Extract the (X, Y) coordinate from the center of the cell holding the provided text.  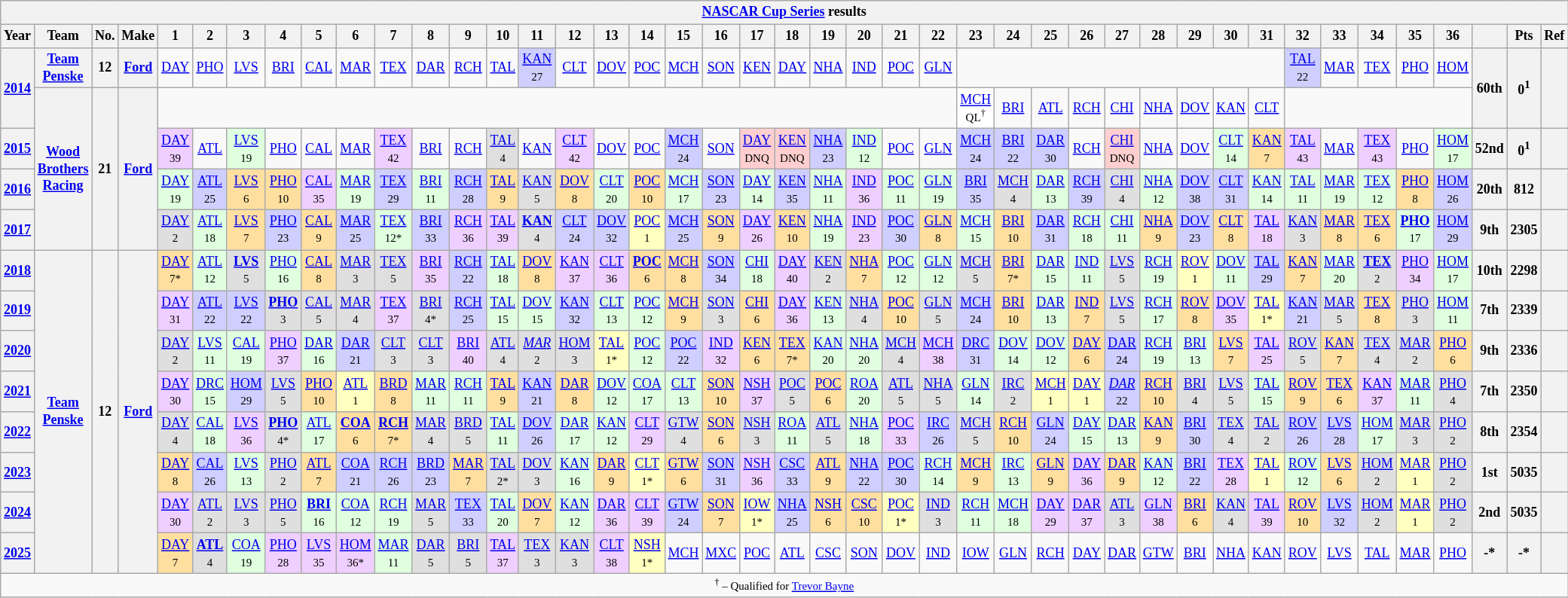
11 (536, 36)
IRC13 (1013, 472)
CAL9 (319, 230)
52nd (1489, 149)
DAYDNQ (756, 149)
IND36 (864, 190)
IOW1* (756, 513)
NHA22 (864, 472)
DOV32 (612, 230)
TAL4 (503, 149)
DAY26 (756, 230)
RCH28 (468, 190)
2017 (18, 230)
DAR8 (574, 392)
BRI4 (1195, 392)
CHI6 (756, 311)
18 (793, 36)
HOM36* (356, 554)
IND3 (938, 513)
RCH17 (1158, 311)
CAL8 (319, 270)
DAY29 (1050, 513)
CLT42 (574, 149)
DRC31 (976, 351)
TEX43 (1377, 149)
1 (176, 36)
LVS3 (246, 513)
PHO6 (1453, 351)
ROV26 (1303, 432)
CLT24 (574, 230)
2nd (1489, 513)
KEN (756, 68)
2339 (1524, 311)
DOV15 (536, 311)
BRI11 (431, 190)
TEX12 (1377, 190)
MAR8 (1340, 230)
2016 (18, 190)
† – Qualified for Trevor Bayne (784, 585)
2020 (18, 351)
Wood Brothers Racing (63, 169)
CLT20 (612, 190)
ROV1 (1195, 270)
KEN6 (756, 351)
COA17 (646, 392)
2018 (18, 270)
2023 (18, 472)
RCH14 (938, 472)
DAY7 (176, 554)
ROV5 (1303, 351)
DAR24 (1123, 351)
DAR15 (1050, 270)
PHO37 (283, 351)
CAL26 (210, 472)
BRD23 (431, 472)
POC22 (683, 351)
PHO28 (283, 554)
BRI30 (1195, 432)
SON9 (721, 230)
TAL29 (1267, 270)
2 (210, 36)
TEX8 (1377, 311)
BRD8 (393, 392)
ROV (1303, 554)
2019 (18, 311)
TAL43 (1303, 149)
NHA5 (938, 392)
2336 (1524, 351)
9 (468, 36)
NHA7 (864, 270)
GLN5 (938, 311)
1st (1489, 472)
BRI6 (1195, 513)
TEX28 (1231, 472)
CSC33 (793, 472)
CHI18 (756, 270)
22 (938, 36)
KAN27 (536, 68)
MCH8 (683, 270)
TEX7* (793, 351)
MCH17 (683, 190)
NHA25 (793, 513)
IND23 (864, 230)
NSH37 (756, 392)
CLT8 (1231, 230)
2021 (18, 392)
NHA19 (828, 230)
Year (18, 36)
KAN32 (574, 311)
TEX42 (393, 149)
NHA23 (828, 149)
CLT38 (612, 554)
DAR16 (319, 351)
TEX37 (393, 311)
SON34 (721, 270)
TAL2 (1267, 432)
CLT39 (646, 513)
34 (1377, 36)
Team (63, 36)
NHA4 (864, 311)
ATL9 (828, 472)
IND7 (1087, 311)
MXC (721, 554)
HOM26 (1453, 190)
No. (105, 36)
PHO8 (1415, 190)
KAN9 (1158, 432)
35 (1415, 36)
ATL22 (210, 311)
20 (864, 36)
TEX33 (468, 513)
COA6 (356, 432)
LVS13 (246, 472)
CHI4 (1123, 190)
24 (1013, 36)
COA21 (356, 472)
BRI13 (1195, 351)
DOV14 (1013, 351)
TEX2 (1377, 270)
TEX12* (393, 230)
CHI11 (1123, 230)
SON31 (721, 472)
ATL3 (1123, 513)
812 (1524, 190)
CLT29 (646, 432)
BRI16 (319, 513)
RCH18 (1087, 230)
Pts (1524, 36)
KEN10 (793, 230)
DAY8 (176, 472)
TAL20 (503, 513)
32 (1303, 36)
GLN38 (1158, 513)
NHA11 (828, 190)
NSH6 (828, 513)
ROV9 (1303, 392)
IOW (976, 554)
NSH1* (646, 554)
PHO17 (1415, 230)
MCH38 (938, 351)
60th (1489, 88)
ATL1 (356, 392)
POC11 (901, 190)
23 (976, 36)
TAL22 (1303, 68)
DAR31 (1050, 230)
ATL7 (319, 472)
CAL5 (319, 311)
MCH1 (1050, 392)
16 (721, 36)
DAY1 (1087, 392)
BRI5 (468, 554)
KAN5 (536, 190)
HOM (1453, 68)
8 (431, 36)
GTW6 (683, 472)
GTW4 (683, 432)
KENDNQ (793, 149)
BRI33 (431, 230)
BRD5 (468, 432)
PHO4 (1453, 392)
30 (1231, 36)
DAY31 (176, 311)
CLT14 (1231, 149)
LVS11 (210, 351)
PHO34 (1415, 270)
TEX5 (393, 270)
ATL25 (210, 190)
DAY4 (176, 432)
MCH15 (976, 230)
2305 (1524, 230)
LVS32 (1340, 513)
29 (1195, 36)
Ref (1554, 36)
ROV12 (1303, 472)
10th (1489, 270)
RCH22 (468, 270)
COA19 (246, 554)
POC33 (901, 432)
NHA20 (864, 351)
LVS35 (319, 554)
CAL18 (210, 432)
25 (1050, 36)
HOM3 (574, 351)
PHO23 (283, 230)
SON7 (721, 513)
5 (319, 36)
2025 (18, 554)
27 (1123, 36)
CHIDNQ (1123, 149)
RCH36 (468, 230)
TAL37 (503, 554)
DAY7* (176, 270)
ROA20 (864, 392)
ROA11 (793, 432)
LVS36 (246, 432)
2354 (1524, 432)
4 (283, 36)
LVS28 (1340, 432)
GTW24 (683, 513)
ROV8 (1195, 311)
20th (1489, 190)
TAL1 (1267, 472)
NSH3 (756, 432)
26 (1087, 36)
COA12 (356, 513)
PHO16 (283, 270)
GLN9 (1050, 472)
DOV26 (536, 432)
IND12 (864, 149)
DRC15 (210, 392)
IND11 (1087, 270)
RCH26 (393, 472)
CAL35 (319, 190)
KAN16 (574, 472)
3 (246, 36)
KAN14 (1267, 190)
KEN35 (793, 190)
LVS22 (246, 311)
MAR7 (468, 472)
DAY6 (1087, 351)
KEN13 (828, 311)
DOV23 (1195, 230)
DAR22 (1123, 392)
GLN24 (1050, 432)
TEX29 (393, 190)
POC1 (646, 230)
DAY14 (756, 190)
IRC2 (1013, 392)
31 (1267, 36)
HOM11 (1453, 311)
MCHQL† (976, 108)
Make (139, 36)
17 (756, 36)
PHO5 (283, 513)
POC1* (901, 513)
DOV3 (536, 472)
ATL18 (210, 230)
2015 (18, 149)
SON23 (721, 190)
NASCAR Cup Series results (784, 12)
33 (1340, 36)
DOV11 (1231, 270)
19 (828, 36)
IRC26 (938, 432)
DAR30 (1050, 149)
DOV7 (536, 513)
MCH25 (683, 230)
BRI7* (1013, 270)
TAL2* (503, 472)
MAR20 (1340, 270)
SON6 (721, 432)
MAR25 (356, 230)
LVS19 (246, 149)
KEN2 (828, 270)
DAY19 (176, 190)
CAL19 (246, 351)
14 (646, 36)
SON3 (721, 311)
DOV35 (1231, 311)
CLT1* (646, 472)
RCH39 (1087, 190)
13 (612, 36)
2298 (1524, 270)
TEX3 (536, 554)
GLN14 (976, 392)
7 (393, 36)
SON10 (721, 392)
NSH36 (756, 472)
DAY39 (176, 149)
DAY15 (1087, 432)
DAY40 (793, 270)
DAR21 (356, 351)
2350 (1524, 392)
CSC (828, 554)
GLN8 (938, 230)
DAR37 (1087, 513)
KAN20 (828, 351)
CLT36 (612, 270)
NHA9 (1158, 230)
GLN19 (938, 190)
BRI4* (431, 311)
2014 (18, 88)
8th (1489, 432)
2024 (18, 513)
IND32 (721, 351)
ATL2 (210, 513)
BRI40 (468, 351)
DOV38 (1195, 190)
MCH18 (1013, 513)
GLN12 (938, 270)
10 (503, 36)
ROV10 (1303, 513)
NHA18 (864, 432)
CSC10 (864, 513)
TAL25 (1267, 351)
ATL17 (319, 432)
POC5 (793, 392)
15 (683, 36)
CHI (1123, 108)
6 (356, 36)
DAR17 (574, 432)
ATL12 (210, 270)
RCH25 (468, 311)
CLT31 (1231, 190)
36 (1453, 36)
PHO4* (283, 432)
NHA12 (1158, 190)
28 (1158, 36)
DAR36 (612, 513)
GTW (1158, 554)
2022 (18, 432)
DAR5 (431, 554)
RCH7* (393, 432)
